Output the (x, y) coordinate of the center of the cell containing the given text.  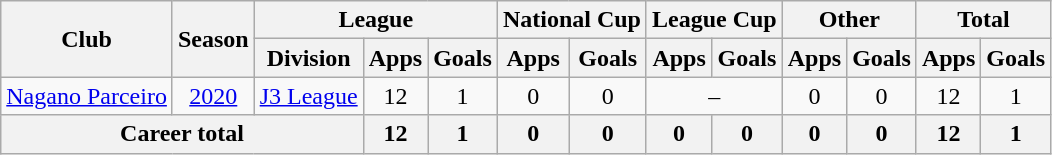
Career total (182, 134)
Nagano Parceiro (87, 96)
Total (983, 20)
– (714, 96)
League Cup (714, 20)
National Cup (572, 20)
2020 (213, 96)
Division (308, 58)
League (376, 20)
J3 League (308, 96)
Club (87, 39)
Other (849, 20)
Season (213, 39)
